Extract the [x, y] coordinate from the center of the cell holding the provided text.  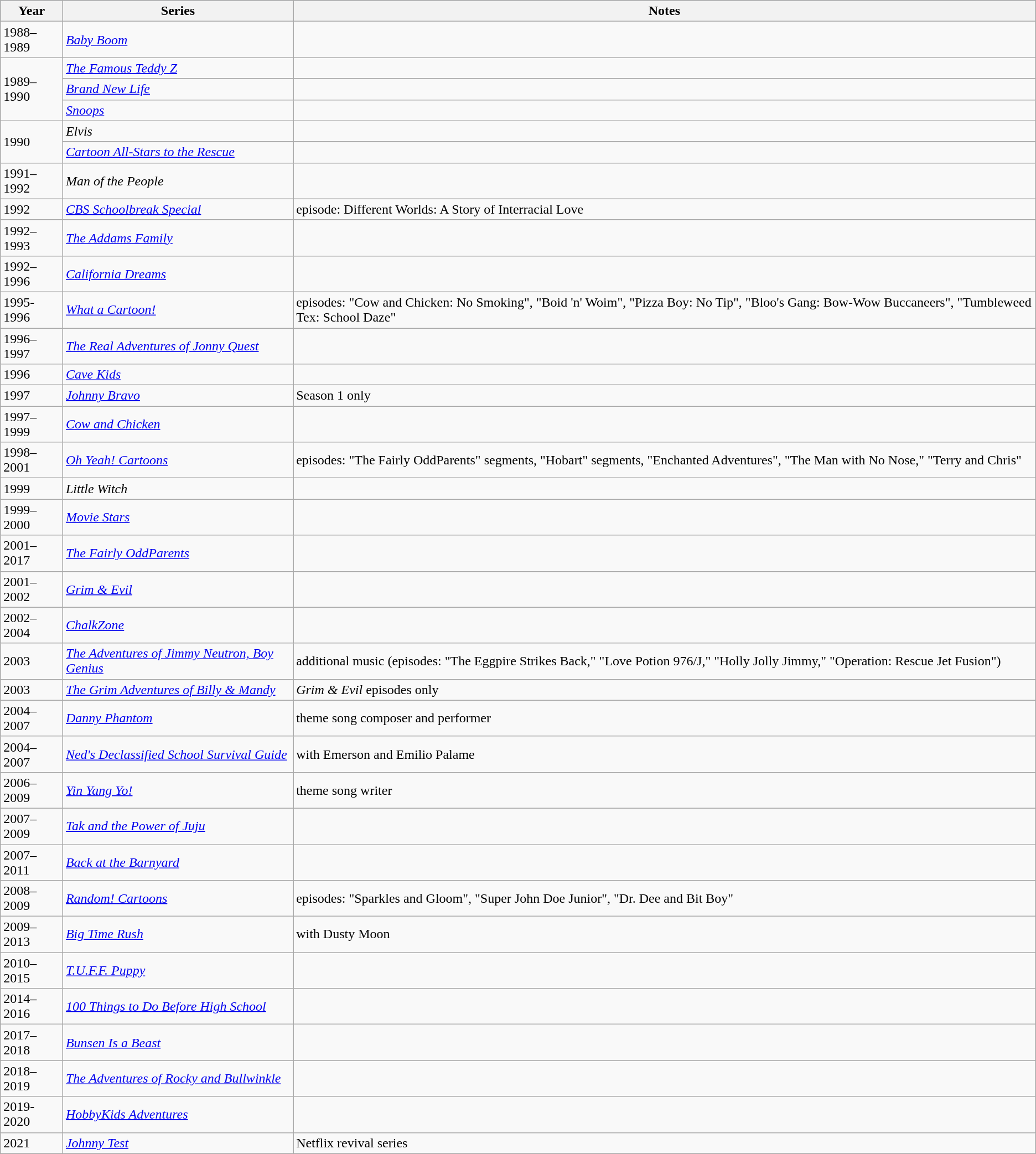
Brand New Life [178, 89]
2014–2016 [32, 1006]
Grim & Evil [178, 589]
1999–2000 [32, 517]
episodes: "Sparkles and Gloom", "Super John Doe Junior", "Dr. Dee and Bit Boy" [665, 899]
Bunsen Is a Beast [178, 1043]
episode: Different Worlds: A Story of Interracial Love [665, 209]
1989–1990 [32, 89]
1992–1996 [32, 273]
episodes: "Cow and Chicken: No Smoking", "Boid 'n' Woim", "Pizza Boy: No Tip", "Bloo's Gang: Bow-Wow Buccaneers", "Tumbleweed Tex: School Daze" [665, 310]
1991–1992 [32, 180]
100 Things to Do Before High School [178, 1006]
Back at the Barnyard [178, 862]
2007–2009 [32, 826]
with Emerson and Emilio Palame [665, 754]
The Famous Teddy Z [178, 68]
Yin Yang Yo! [178, 790]
Johnny Test [178, 1143]
2021 [32, 1143]
2002–2004 [32, 625]
Elvis [178, 131]
The Fairly OddParents [178, 553]
Man of the People [178, 180]
Danny Phantom [178, 718]
HobbyKids Adventures [178, 1115]
Johnny Bravo [178, 396]
Cartoon All-Stars to the Rescue [178, 152]
California Dreams [178, 273]
1996 [32, 375]
The Grim Adventures of Billy & Mandy [178, 690]
2008–2009 [32, 899]
2018–2019 [32, 1078]
2001–2017 [32, 553]
with Dusty Moon [665, 934]
The Adventures of Rocky and Bullwinkle [178, 1078]
Tak and the Power of Juju [178, 826]
Snoops [178, 110]
ChalkZone [178, 625]
2001–2002 [32, 589]
Movie Stars [178, 517]
additional music (episodes: "The Eggpire Strikes Back," "Love Potion 976/J," "Holly Jolly Jimmy," "Operation: Rescue Jet Fusion") [665, 661]
2010–2015 [32, 971]
1996–1997 [32, 345]
1992–1993 [32, 238]
The Addams Family [178, 238]
The Adventures of Jimmy Neutron, Boy Genius [178, 661]
T.U.F.F. Puppy [178, 971]
The Real Adventures of Jonny Quest [178, 345]
Baby Boom [178, 40]
Year [32, 11]
1999 [32, 489]
1997 [32, 396]
episodes: "The Fairly OddParents" segments, "Hobart" segments, "Enchanted Adventures", "The Man with No Nose," "Terry and Chris" [665, 460]
Cow and Chicken [178, 424]
2007–2011 [32, 862]
2019-2020 [32, 1115]
Notes [665, 11]
Oh Yeah! Cartoons [178, 460]
1990 [32, 142]
1998–2001 [32, 460]
Grim & Evil episodes only [665, 690]
1992 [32, 209]
Cave Kids [178, 375]
1995-1996 [32, 310]
theme song writer [665, 790]
Season 1 only [665, 396]
2006–2009 [32, 790]
Series [178, 11]
1988–1989 [32, 40]
2017–2018 [32, 1043]
Little Witch [178, 489]
1997–1999 [32, 424]
What a Cartoon! [178, 310]
Random! Cartoons [178, 899]
Netflix revival series [665, 1143]
Ned's Declassified School Survival Guide [178, 754]
CBS Schoolbreak Special [178, 209]
theme song composer and performer [665, 718]
Big Time Rush [178, 934]
2009–2013 [32, 934]
